For the text-containing cell, return its midpoint in (X, Y) coordinate format. 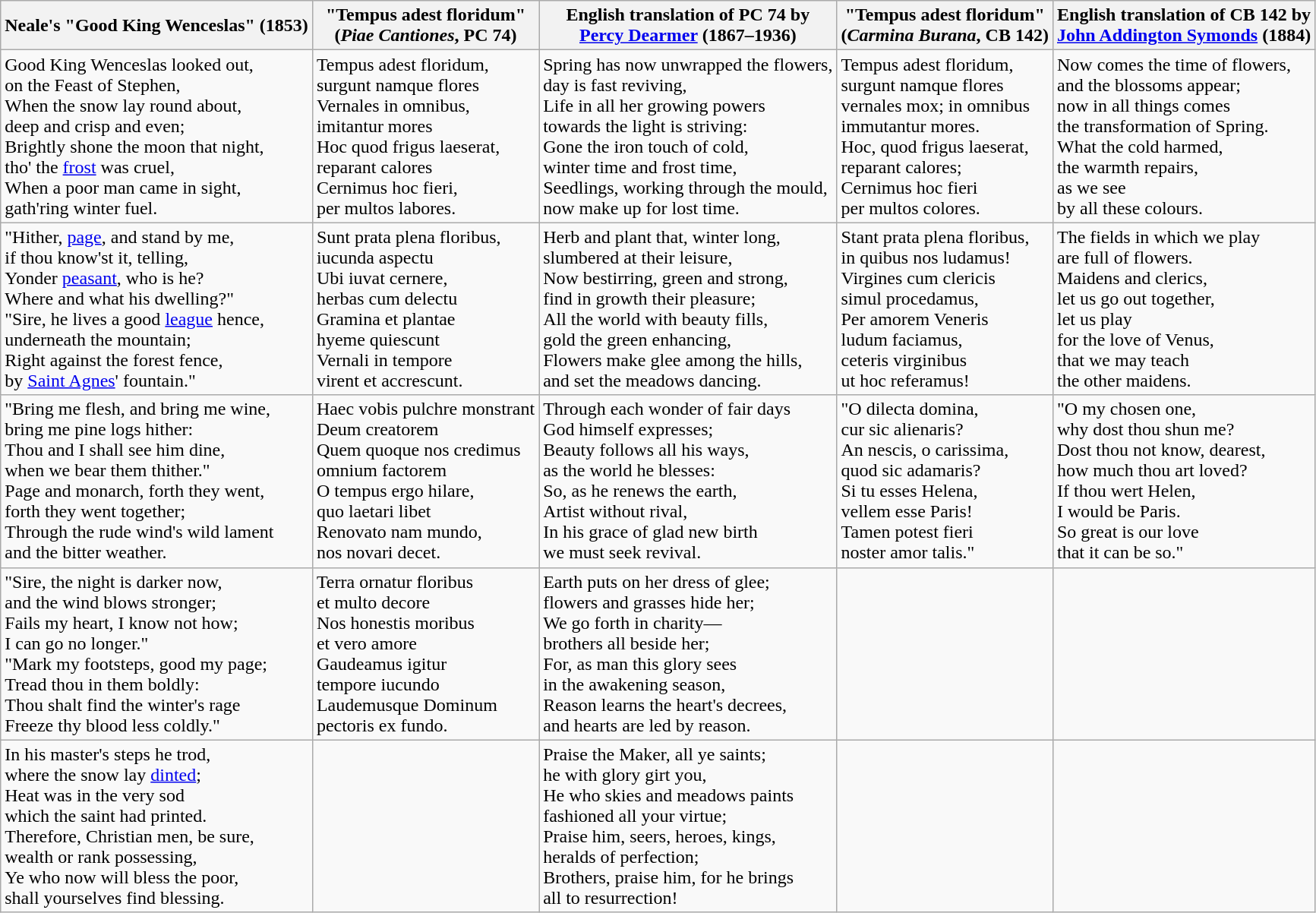
English translation of CB 142 byJohn Addington Symonds (1884) (1183, 26)
Neale's "Good King Wenceslas" (1853) (156, 26)
Terra ornatur floribus et multo decoreNos honestis moribus et vero amoreGaudeamus igitur tempore iucundoLaudemusque Dominum pectoris ex fundo. (425, 653)
English translation of PC 74 byPercy Dearmer (1867–1936) (688, 26)
"Tempus adest floridum"(Carmina Burana, CB 142) (945, 26)
"Tempus adest floridum"(Piae Cantiones, PC 74) (425, 26)
